Pinpoint the cell where the given text exists, returning its [x, y] midpoint coordinate. 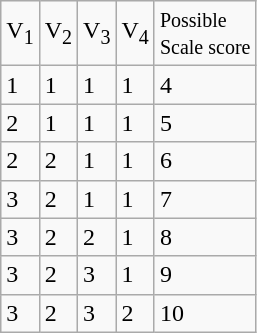
10 [205, 313]
V3 [97, 34]
7 [205, 199]
9 [205, 275]
V1 [20, 34]
5 [205, 123]
V4 [135, 34]
6 [205, 161]
V2 [58, 34]
PossibleScale score [205, 34]
8 [205, 237]
4 [205, 85]
